Output the [X, Y] coordinate of the center of the cell containing the given text.  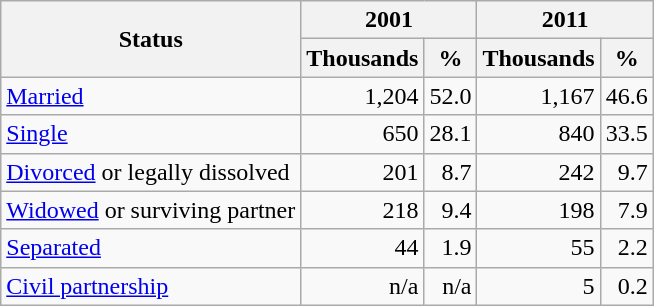
Divorced or legally dissolved [151, 172]
33.5 [626, 134]
1,204 [362, 96]
44 [362, 248]
Civil partnership [151, 286]
Widowed or surviving partner [151, 210]
9.4 [450, 210]
28.1 [450, 134]
218 [362, 210]
242 [538, 172]
7.9 [626, 210]
9.7 [626, 172]
Separated [151, 248]
Married [151, 96]
1,167 [538, 96]
1.9 [450, 248]
2.2 [626, 248]
0.2 [626, 286]
650 [362, 134]
2001 [389, 20]
Single [151, 134]
Status [151, 39]
8.7 [450, 172]
2011 [565, 20]
55 [538, 248]
52.0 [450, 96]
840 [538, 134]
46.6 [626, 96]
201 [362, 172]
198 [538, 210]
5 [538, 286]
